Return [X, Y] of the center of cell containing provided text 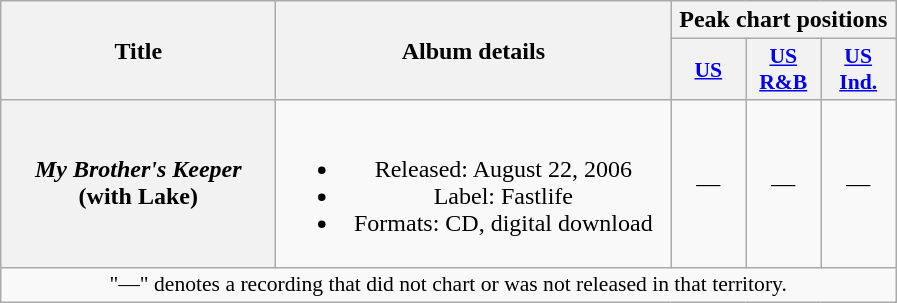
Peak chart positions [784, 20]
Album details [474, 50]
USInd. [858, 70]
"—" denotes a recording that did not chart or was not released in that territory. [448, 285]
USR&B [784, 70]
Title [138, 50]
My Brother's Keeper(with Lake) [138, 184]
US [708, 70]
Released: August 22, 2006Label: FastlifeFormats: CD, digital download [474, 184]
